Return (x, y) of the center of cell containing provided text 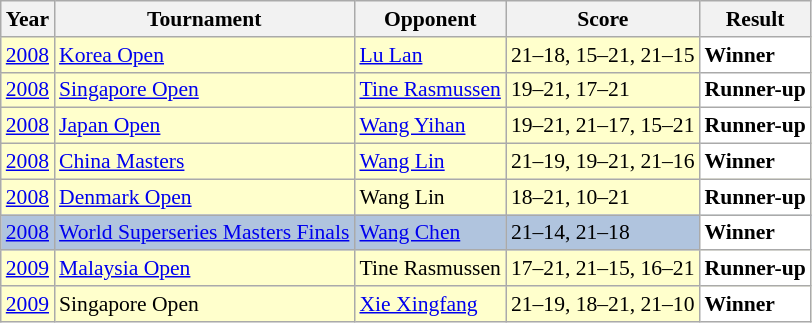
21–19, 19–21, 21–16 (603, 162)
19–21, 21–17, 15–21 (603, 126)
21–14, 21–18 (603, 233)
World Superseries Masters Finals (204, 233)
Wang Yihan (430, 126)
China Masters (204, 162)
Xie Xingfang (430, 304)
Lu Lan (430, 55)
Opponent (430, 19)
Denmark Open (204, 197)
Score (603, 19)
Malaysia Open (204, 269)
Year (28, 19)
18–21, 10–21 (603, 197)
Wang Chen (430, 233)
Tournament (204, 19)
21–18, 15–21, 21–15 (603, 55)
Japan Open (204, 126)
Korea Open (204, 55)
Result (756, 19)
17–21, 21–15, 16–21 (603, 269)
21–19, 18–21, 21–10 (603, 304)
19–21, 17–21 (603, 90)
